Output the [x, y] coordinate of the center of the cell containing the given text.  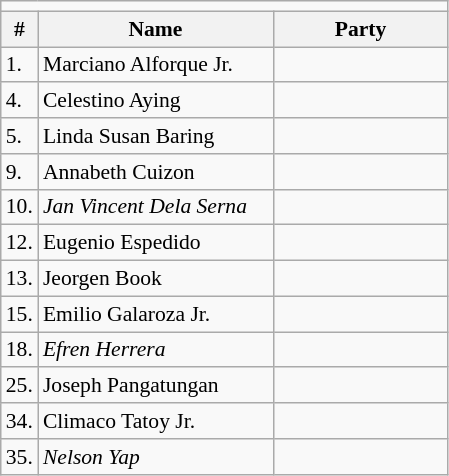
# [20, 29]
10. [20, 207]
35. [20, 457]
25. [20, 386]
12. [20, 243]
Joseph Pangatungan [156, 386]
34. [20, 421]
1. [20, 65]
15. [20, 314]
Nelson Yap [156, 457]
Marciano Alforque Jr. [156, 65]
Party [360, 29]
Annabeth Cuizon [156, 172]
18. [20, 350]
4. [20, 101]
Name [156, 29]
Jeorgen Book [156, 279]
Jan Vincent Dela Serna [156, 207]
Eugenio Espedido [156, 243]
5. [20, 136]
Climaco Tatoy Jr. [156, 421]
Efren Herrera [156, 350]
Celestino Aying [156, 101]
Linda Susan Baring [156, 136]
13. [20, 279]
Emilio Galaroza Jr. [156, 314]
9. [20, 172]
